Find where the given text appears and provide that cell's center as [X, Y] coordinate. 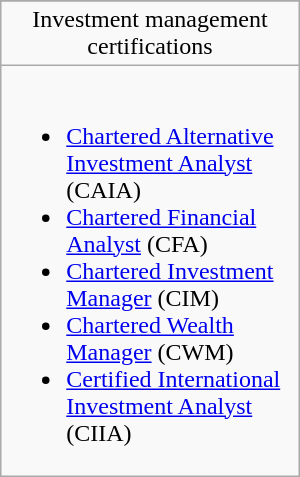
Investment management certifications [150, 34]
